Output the (X, Y) coordinate of the center of the cell containing the given text.  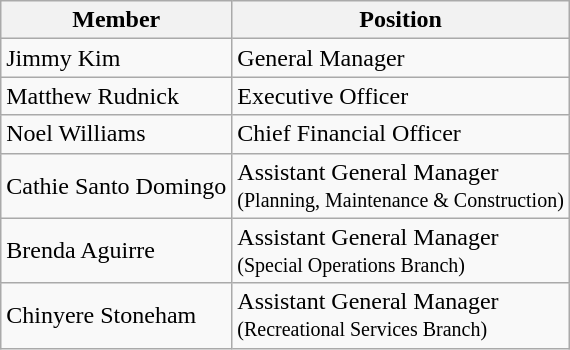
Matthew Rudnick (116, 96)
Chinyere Stoneham (116, 316)
Member (116, 20)
Assistant General Manager(Special Operations Branch) (401, 250)
Chief Financial Officer (401, 134)
Cathie Santo Domingo (116, 186)
Brenda Aguirre (116, 250)
Executive Officer (401, 96)
General Manager (401, 58)
Assistant General Manager(Planning, Maintenance & Construction) (401, 186)
Assistant General Manager(Recreational Services Branch) (401, 316)
Position (401, 20)
Jimmy Kim (116, 58)
Noel Williams (116, 134)
